Scan for the cell matching the given text and deliver its [X, Y] coordinate at center. 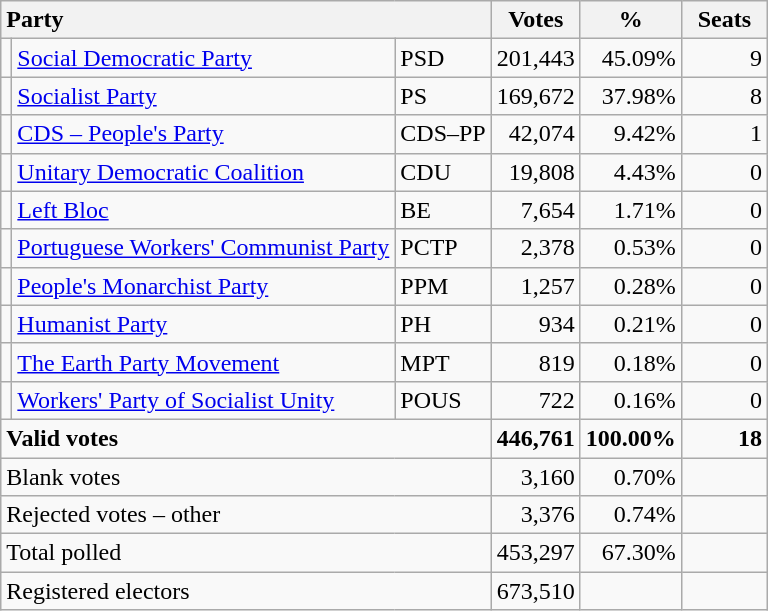
Total polled [246, 553]
201,443 [536, 58]
The Earth Party Movement [204, 362]
PSD [443, 58]
8 [724, 96]
722 [536, 400]
Humanist Party [204, 324]
45.09% [630, 58]
Registered electors [246, 591]
0.18% [630, 362]
Portuguese Workers' Communist Party [204, 248]
POUS [443, 400]
PPM [443, 286]
Party [246, 20]
42,074 [536, 134]
Valid votes [246, 438]
18 [724, 438]
Social Democratic Party [204, 58]
0.53% [630, 248]
673,510 [536, 591]
37.98% [630, 96]
% [630, 20]
453,297 [536, 553]
0.21% [630, 324]
19,808 [536, 172]
67.30% [630, 553]
BE [443, 210]
100.00% [630, 438]
7,654 [536, 210]
0.74% [630, 515]
9.42% [630, 134]
0.16% [630, 400]
1.71% [630, 210]
PH [443, 324]
9 [724, 58]
1 [724, 134]
3,376 [536, 515]
CDU [443, 172]
Left Bloc [204, 210]
Votes [536, 20]
MPT [443, 362]
1,257 [536, 286]
Rejected votes – other [246, 515]
0.70% [630, 477]
934 [536, 324]
Workers' Party of Socialist Unity [204, 400]
Seats [724, 20]
PS [443, 96]
446,761 [536, 438]
819 [536, 362]
169,672 [536, 96]
PCTP [443, 248]
CDS – People's Party [204, 134]
3,160 [536, 477]
0.28% [630, 286]
2,378 [536, 248]
Socialist Party [204, 96]
Unitary Democratic Coalition [204, 172]
Blank votes [246, 477]
CDS–PP [443, 134]
People's Monarchist Party [204, 286]
4.43% [630, 172]
